Scan for the cell matching the given text and deliver its (X, Y) coordinate at center. 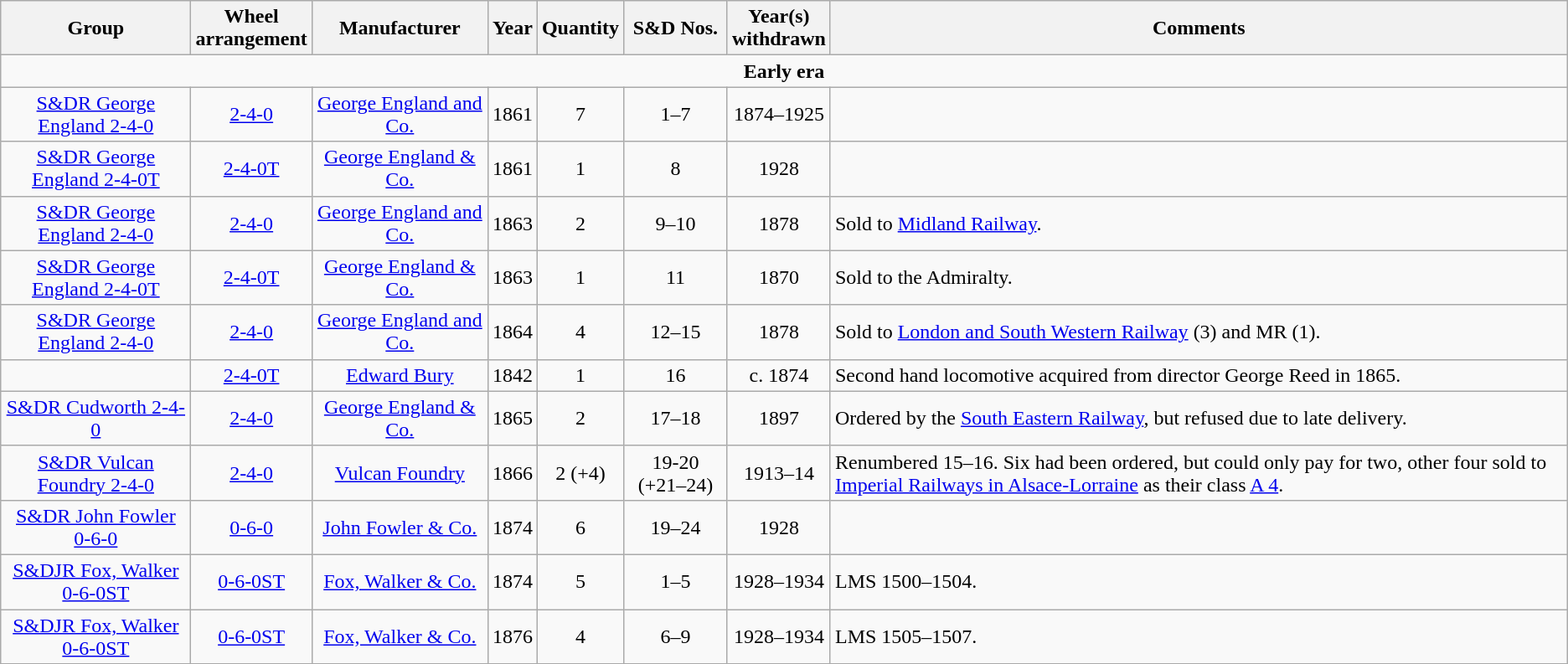
Quantity (580, 28)
1876 (513, 636)
1913–14 (779, 472)
1865 (513, 419)
1842 (513, 375)
6 (580, 528)
Sold to London and South Western Railway (3) and MR (1). (1199, 332)
Edward Bury (400, 375)
LMS 1505–1507. (1199, 636)
Year(s)withdrawn (779, 28)
7 (580, 114)
Renumbered 15–16. Six had been ordered, but could only pay for two, other four sold to Imperial Railways in Alsace-Lorraine as their class A 4. (1199, 472)
Sold to Midland Railway. (1199, 223)
16 (675, 375)
19–24 (675, 528)
Sold to the Admiralty. (1199, 278)
1864 (513, 332)
Group (95, 28)
6–9 (675, 636)
1874–1925 (779, 114)
Wheelarrangement (251, 28)
John Fowler & Co. (400, 528)
9–10 (675, 223)
Ordered by the South Eastern Railway, but refused due to late delivery. (1199, 419)
c. 1874 (779, 375)
19-20 (+21–24) (675, 472)
1870 (779, 278)
S&DR Cudworth 2-4-0 (95, 419)
Comments (1199, 28)
5 (580, 581)
12–15 (675, 332)
0-6-0 (251, 528)
2 (+4) (580, 472)
S&DR John Fowler 0-6-0 (95, 528)
Second hand locomotive acquired from director George Reed in 1865. (1199, 375)
17–18 (675, 419)
1866 (513, 472)
Manufacturer (400, 28)
S&D Nos. (675, 28)
8 (675, 169)
1–5 (675, 581)
11 (675, 278)
1–7 (675, 114)
LMS 1500–1504. (1199, 581)
Vulcan Foundry (400, 472)
1897 (779, 419)
S&DR Vulcan Foundry 2-4-0 (95, 472)
Year (513, 28)
Early era (784, 71)
